For the text-containing cell, return its midpoint in (X, Y) coordinate format. 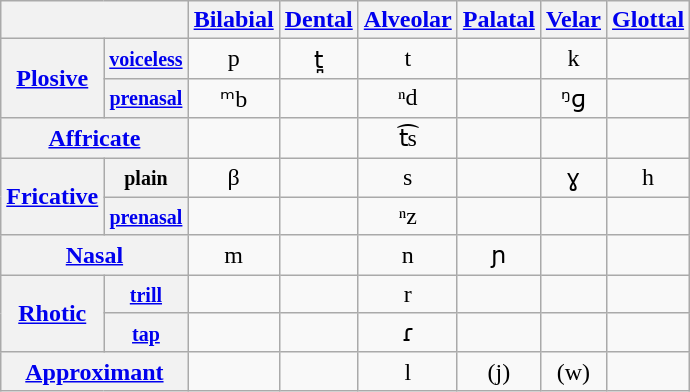
Plosive (52, 78)
Affricate (94, 138)
m (234, 255)
tap (146, 333)
h (648, 178)
β (234, 178)
l (408, 371)
t̪ (318, 59)
(j) (498, 371)
ᵑɡ (573, 98)
Approximant (94, 371)
trill (146, 294)
s (408, 178)
n (408, 255)
ɲ (498, 255)
Velar (573, 20)
Dental (318, 20)
Glottal (648, 20)
Bilabial (234, 20)
Nasal (94, 255)
p (234, 59)
Rhotic (52, 314)
t͡s (408, 138)
Alveolar (408, 20)
plain (146, 178)
voiceless (146, 59)
ɾ (408, 333)
ᵐb (234, 98)
ⁿz (408, 216)
(w) (573, 371)
r (408, 294)
t (408, 59)
Fricative (52, 197)
k (573, 59)
ɣ (573, 178)
ⁿd (408, 98)
Palatal (498, 20)
